Output the [x, y] coordinate of the center of the cell containing the given text.  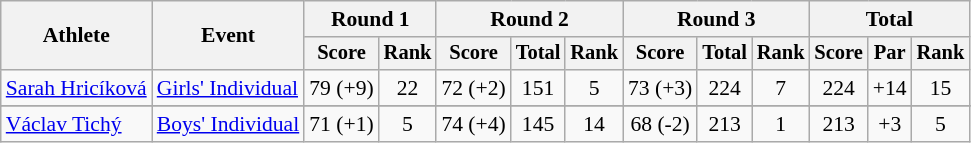
Round 3 [716, 19]
1 [781, 124]
Round 1 [370, 19]
7 [781, 88]
+14 [890, 88]
15 [941, 88]
Sarah Hricíková [76, 88]
Václav Tichý [76, 124]
73 (+3) [660, 88]
79 (+9) [341, 88]
71 (+1) [341, 124]
Round 2 [530, 19]
Event [228, 36]
68 (-2) [660, 124]
Girls' Individual [228, 88]
Par [890, 54]
+3 [890, 124]
14 [594, 124]
74 (+4) [473, 124]
Athlete [76, 36]
Boys' Individual [228, 124]
72 (+2) [473, 88]
22 [408, 88]
145 [538, 124]
151 [538, 88]
